Locate the cell with the specified text and output its (X, Y) center coordinate. 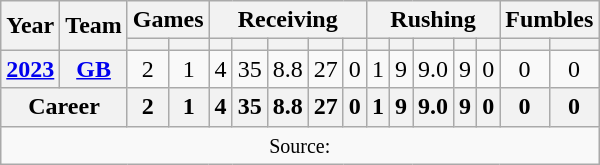
Career (64, 107)
Receiving (288, 20)
Year (30, 26)
GB (94, 69)
Source: (300, 145)
Rushing (432, 20)
Fumbles (550, 20)
Games (168, 20)
Team (94, 26)
2023 (30, 69)
